Capture the cell that displays the provided text and extract its (x, y) central coordinate. 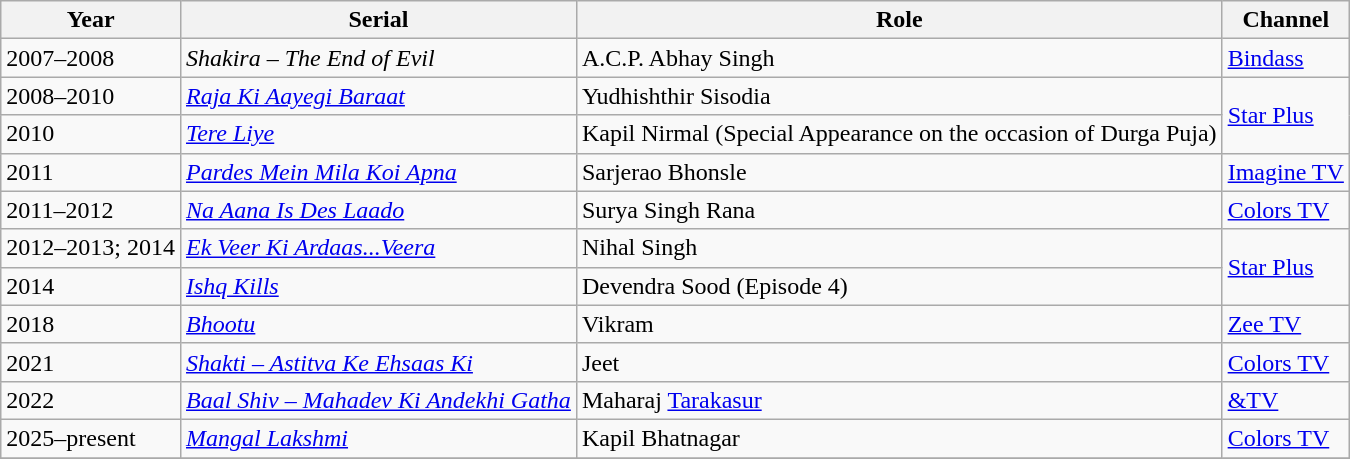
Tere Liye (378, 134)
Kapil Nirmal (Special Appearance on the occasion of Durga Puja) (899, 134)
Yudhishthir Sisodia (899, 96)
Sarjerao Bhonsle (899, 172)
Vikram (899, 324)
&TV (1286, 400)
Ek Veer Ki Ardaas...Veera (378, 248)
Baal Shiv – Mahadev Ki Andekhi Gatha (378, 400)
Pardes Mein Mila Koi Apna (378, 172)
Na Aana Is Des Laado (378, 210)
2014 (91, 286)
Maharaj Tarakasur (899, 400)
2012–2013; 2014 (91, 248)
Nihal Singh (899, 248)
Imagine TV (1286, 172)
Kapil Bhatnagar (899, 438)
2021 (91, 362)
Serial (378, 20)
Bindass (1286, 58)
Ishq Kills (378, 286)
2025–present (91, 438)
Year (91, 20)
Surya Singh Rana (899, 210)
Mangal Lakshmi (378, 438)
2022 (91, 400)
2011–2012 (91, 210)
Devendra Sood (Episode 4) (899, 286)
Zee TV (1286, 324)
Raja Ki Aayegi Baraat (378, 96)
Shakti – Astitva Ke Ehsaas Ki (378, 362)
A.C.P. Abhay Singh (899, 58)
2008–2010 (91, 96)
Shakira – The End of Evil (378, 58)
Bhootu (378, 324)
Jeet (899, 362)
Channel (1286, 20)
2010 (91, 134)
Role (899, 20)
2018 (91, 324)
2007–2008 (91, 58)
2011 (91, 172)
